Find where the given text appears and provide that cell's center as [x, y] coordinate. 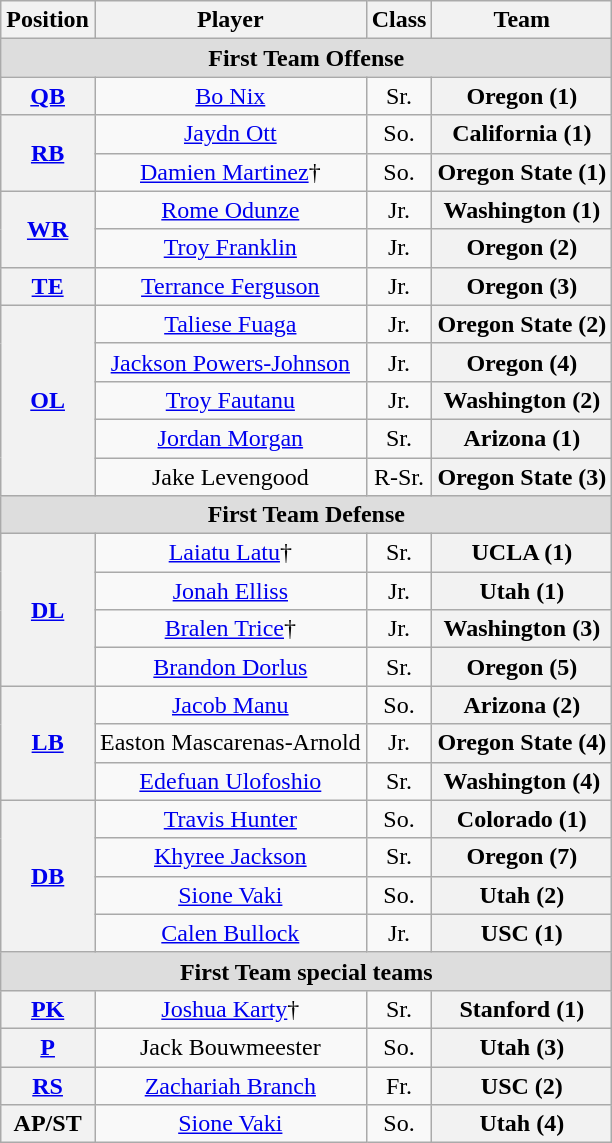
Oregon (7) [522, 857]
Washington (1) [522, 210]
Taliese Fuaga [230, 324]
Colorado (1) [522, 819]
Class [399, 20]
USC (2) [522, 1085]
First Team Defense [306, 515]
Utah (4) [522, 1124]
California (1) [522, 134]
USC (1) [522, 933]
Oregon State (4) [522, 743]
OL [48, 400]
Zachariah Branch [230, 1085]
Brandon Dorlus [230, 667]
Khyree Jackson [230, 857]
Oregon (5) [522, 667]
RB [48, 153]
UCLA (1) [522, 553]
QB [48, 96]
Oregon (4) [522, 362]
Oregon (2) [522, 248]
Terrance Ferguson [230, 286]
TE [48, 286]
Jackson Powers-Johnson [230, 362]
Washington (4) [522, 781]
Jordan Morgan [230, 438]
Utah (1) [522, 591]
Jacob Manu [230, 705]
DL [48, 610]
WR [48, 229]
Oregon State (3) [522, 477]
Stanford (1) [522, 1009]
Fr. [399, 1085]
Troy Franklin [230, 248]
Jonah Elliss [230, 591]
Troy Fautanu [230, 400]
Player [230, 20]
Edefuan Ulofoshio [230, 781]
Travis Hunter [230, 819]
Utah (3) [522, 1047]
Jaydn Ott [230, 134]
Damien Martinez† [230, 172]
Washington (3) [522, 629]
Position [48, 20]
Bo Nix [230, 96]
Arizona (2) [522, 705]
First Team Offense [306, 58]
Joshua Karty† [230, 1009]
Oregon (3) [522, 286]
First Team special teams [306, 971]
Jake Levengood [230, 477]
Laiatu Latu† [230, 553]
Oregon State (1) [522, 172]
PK [48, 1009]
Arizona (1) [522, 438]
Oregon (1) [522, 96]
AP/ST [48, 1124]
Bralen Trice† [230, 629]
Team [522, 20]
Utah (2) [522, 895]
P [48, 1047]
Jack Bouwmeester [230, 1047]
Calen Bullock [230, 933]
R-Sr. [399, 477]
Oregon State (2) [522, 324]
Rome Odunze [230, 210]
DB [48, 876]
LB [48, 743]
Washington (2) [522, 400]
Easton Mascarenas-Arnold [230, 743]
RS [48, 1085]
